Detect which cell encompasses the target text, then output its [X, Y] center coordinate. 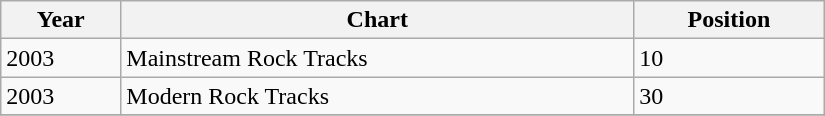
Chart [378, 20]
Modern Rock Tracks [378, 96]
Mainstream Rock Tracks [378, 58]
30 [730, 96]
Position [730, 20]
10 [730, 58]
Year [61, 20]
